Pinpoint the cell where the given text exists, returning its (x, y) midpoint coordinate. 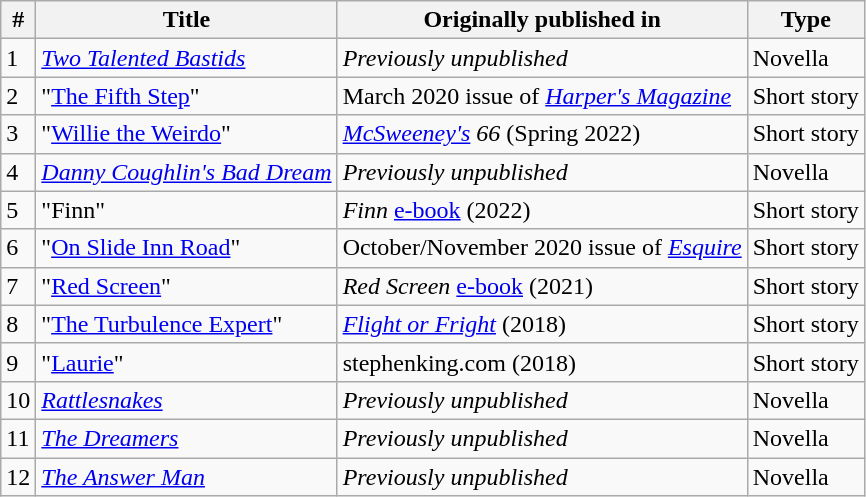
"Finn" (186, 210)
Type (806, 20)
Flight or Fright (2018) (542, 324)
Two Talented Bastids (186, 58)
Finn e-book (2022) (542, 210)
McSweeney's 66 (Spring 2022) (542, 134)
10 (18, 400)
The Dreamers (186, 438)
March 2020 issue of Harper's Magazine (542, 96)
# (18, 20)
Originally published in (542, 20)
3 (18, 134)
Red Screen e-book (2021) (542, 286)
9 (18, 362)
2 (18, 96)
"The Fifth Step" (186, 96)
12 (18, 477)
1 (18, 58)
"The Turbulence Expert" (186, 324)
6 (18, 248)
4 (18, 172)
11 (18, 438)
Title (186, 20)
"Willie the Weirdo" (186, 134)
7 (18, 286)
Rattlesnakes (186, 400)
The Answer Man (186, 477)
stephenking.com (2018) (542, 362)
Danny Coughlin's Bad Dream (186, 172)
8 (18, 324)
"On Slide Inn Road" (186, 248)
October/November 2020 issue of Esquire (542, 248)
"Laurie" (186, 362)
"Red Screen" (186, 286)
5 (18, 210)
